Capture the cell that displays the provided text and extract its (X, Y) central coordinate. 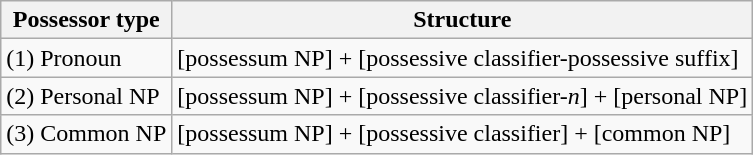
[possessum NP] + [possessive classifier-n] + [personal NP] (462, 96)
(2) Personal NP (86, 96)
(3) Common NP (86, 134)
Possessor type (86, 20)
[possessum NP] + [possessive classifier-possessive suffix] (462, 58)
Structure (462, 20)
(1) Pronoun (86, 58)
[possessum NP] + [possessive classifier] + [common NP] (462, 134)
